Identify which cell holds the provided text, then report its [X, Y] central coordinate. 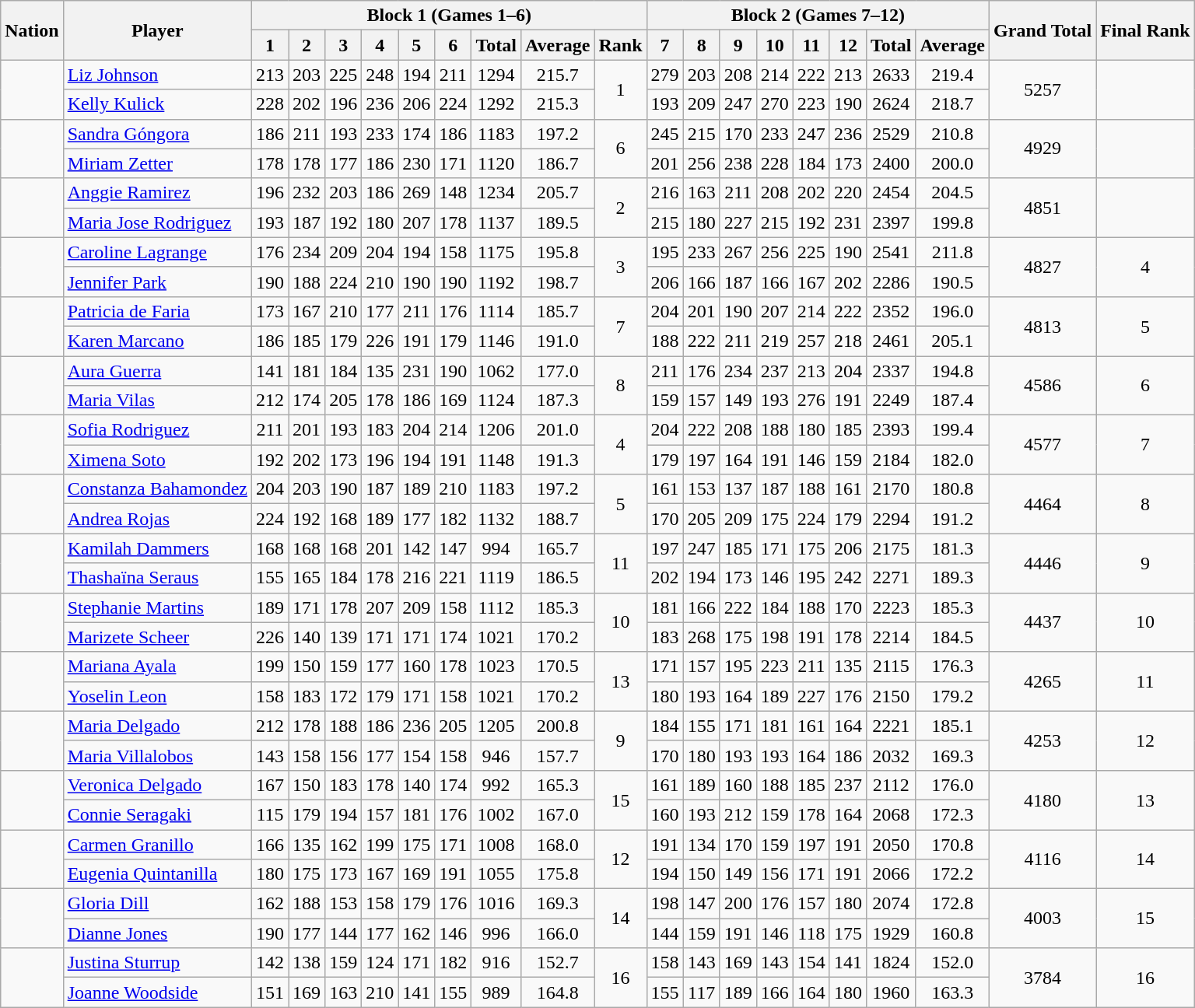
Yoselin Leon [157, 696]
152.7 [557, 963]
124 [380, 963]
190.5 [952, 282]
270 [775, 104]
2352 [891, 311]
267 [738, 252]
180.8 [952, 489]
177.0 [557, 371]
1119 [496, 578]
191.2 [952, 519]
994 [496, 548]
Block 1 (Games 1–6) [449, 16]
4003 [1043, 919]
1016 [496, 904]
2115 [891, 667]
165.3 [557, 785]
Anggie Ramirez [157, 193]
189.3 [952, 578]
1124 [496, 401]
1929 [891, 933]
279 [664, 75]
Maria Vilas [157, 401]
989 [496, 992]
5257 [1043, 89]
182.0 [952, 460]
211.8 [952, 252]
165 [307, 578]
946 [496, 755]
242 [848, 578]
1148 [496, 460]
187.4 [952, 401]
1120 [496, 163]
2633 [891, 75]
238 [738, 163]
1137 [496, 222]
Patricia de Faria [157, 311]
257 [811, 341]
996 [496, 933]
157.7 [557, 755]
4577 [1043, 445]
Marizete Scheer [157, 637]
4464 [1043, 504]
2337 [891, 371]
215.3 [557, 104]
Player [157, 30]
1055 [496, 874]
1062 [496, 371]
Caroline Lagrange [157, 252]
218 [848, 341]
1112 [496, 607]
4827 [1043, 267]
2074 [891, 904]
Stephanie Martins [157, 607]
1234 [496, 193]
2050 [891, 844]
Karen Marcano [157, 341]
2454 [891, 193]
172.2 [952, 874]
139 [344, 637]
186.7 [557, 163]
199.8 [952, 222]
Block 2 (Games 7–12) [818, 16]
2393 [891, 430]
Aura Guerra [157, 371]
198.7 [557, 282]
Maria Jose Rodriguez [157, 222]
188.7 [557, 519]
184.5 [952, 637]
2175 [891, 548]
2214 [891, 637]
Maria Delgado [157, 726]
232 [307, 193]
Grand Total [1043, 30]
218.7 [952, 104]
204.5 [952, 193]
170.5 [557, 667]
4813 [1043, 326]
1002 [496, 814]
191.3 [557, 460]
151 [269, 992]
163.3 [952, 992]
268 [702, 637]
4851 [1043, 208]
2541 [891, 252]
4253 [1043, 740]
200.8 [557, 726]
138 [307, 963]
205.1 [952, 341]
Justina Sturrup [157, 963]
1824 [891, 963]
191.0 [557, 341]
148 [453, 193]
200.0 [952, 163]
1132 [496, 519]
Thashaïna Seraus [157, 578]
Carmen Granillo [157, 844]
219.4 [952, 75]
215.7 [557, 75]
118 [811, 933]
205.7 [557, 193]
1114 [496, 311]
152.0 [952, 963]
187.3 [557, 401]
194.8 [952, 371]
3784 [1043, 978]
1205 [496, 726]
221 [453, 578]
269 [417, 193]
170.8 [952, 844]
219 [775, 341]
Gloria Dill [157, 904]
164.8 [557, 992]
Sofia Rodriguez [157, 430]
245 [664, 134]
172.3 [952, 814]
2221 [891, 726]
176.0 [952, 785]
185.1 [952, 726]
Rank [621, 45]
1175 [496, 252]
2624 [891, 104]
189.5 [557, 222]
2294 [891, 519]
2184 [891, 460]
186.5 [557, 578]
2461 [891, 341]
167.0 [557, 814]
2249 [891, 401]
Maria Villalobos [157, 755]
Jennifer Park [157, 282]
2112 [891, 785]
230 [417, 163]
172 [344, 696]
Sandra Góngora [157, 134]
200 [738, 904]
185.7 [557, 311]
4116 [1043, 859]
2223 [891, 607]
4929 [1043, 149]
117 [702, 992]
2400 [891, 163]
Liz Johnson [157, 75]
137 [738, 489]
Andrea Rojas [157, 519]
Joanne Woodside [157, 992]
Eugenia Quintanilla [157, 874]
Final Rank [1145, 30]
220 [848, 193]
2170 [891, 489]
168.0 [557, 844]
2529 [891, 134]
Constanza Bahamondez [157, 489]
166.0 [557, 933]
Mariana Ayala [157, 667]
Nation [32, 30]
2397 [891, 222]
Connie Seragaki [157, 814]
2286 [891, 282]
210.8 [952, 134]
992 [496, 785]
4586 [1043, 386]
2271 [891, 578]
Dianne Jones [157, 933]
201.0 [557, 430]
Veronica Delgado [157, 785]
276 [811, 401]
181.3 [952, 548]
2068 [891, 814]
1294 [496, 75]
2066 [891, 874]
4265 [1043, 681]
Kelly Kulick [157, 104]
2150 [891, 696]
1023 [496, 667]
2032 [891, 755]
165.7 [557, 548]
172.8 [952, 904]
195.8 [557, 252]
916 [496, 963]
179.2 [952, 696]
4446 [1043, 563]
Kamilah Dammers [157, 548]
Ximena Soto [157, 460]
1192 [496, 282]
248 [380, 75]
1292 [496, 104]
160.8 [952, 933]
1206 [496, 430]
1146 [496, 341]
1960 [891, 992]
175.8 [557, 874]
4180 [1043, 800]
176.3 [952, 667]
134 [702, 844]
Miriam Zetter [157, 163]
199.4 [952, 430]
1008 [496, 844]
115 [269, 814]
4437 [1043, 622]
196.0 [952, 311]
